Return the [X, Y] coordinate for the center point of the cell that contains the specified text.  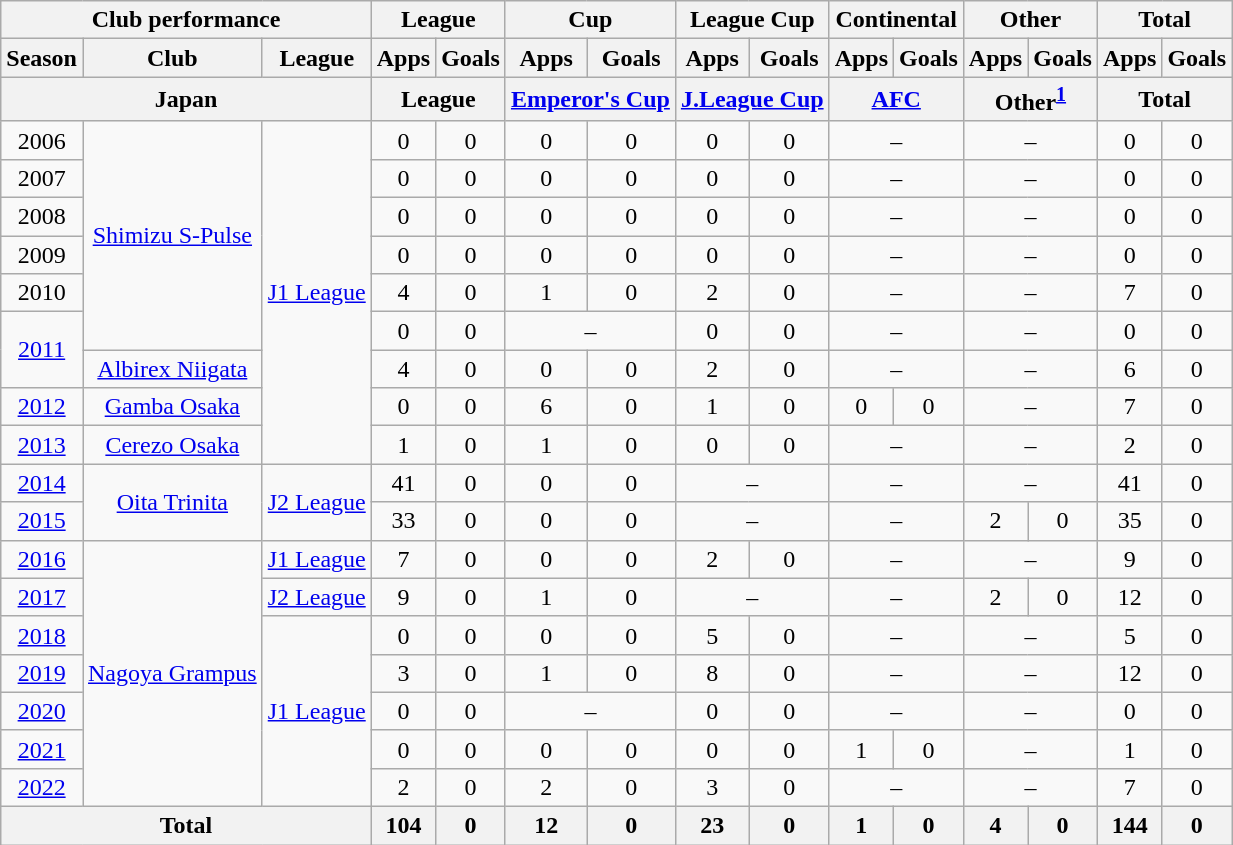
2020 [42, 711]
Season [42, 58]
Japan [186, 100]
AFC [896, 100]
Club [172, 58]
35 [1129, 521]
Other [1030, 20]
2021 [42, 749]
Emperor's Cup [590, 100]
2019 [42, 673]
23 [712, 826]
Other1 [1030, 100]
2017 [42, 597]
Albirex Niigata [172, 369]
144 [1129, 826]
2012 [42, 407]
Cerezo Osaka [172, 445]
League Cup [752, 20]
J.League Cup [752, 100]
2018 [42, 635]
104 [403, 826]
2016 [42, 559]
Cup [590, 20]
2009 [42, 255]
33 [403, 521]
2013 [42, 445]
8 [712, 673]
2007 [42, 178]
2014 [42, 483]
Continental [896, 20]
2015 [42, 521]
Oita Trinita [172, 502]
Club performance [186, 20]
Nagoya Grampus [172, 673]
2006 [42, 140]
2011 [42, 350]
Shimizu S-Pulse [172, 235]
2008 [42, 217]
2010 [42, 293]
2022 [42, 787]
Gamba Osaka [172, 407]
